Search for the cell housing the specified text and yield its (X, Y) center coordinate. 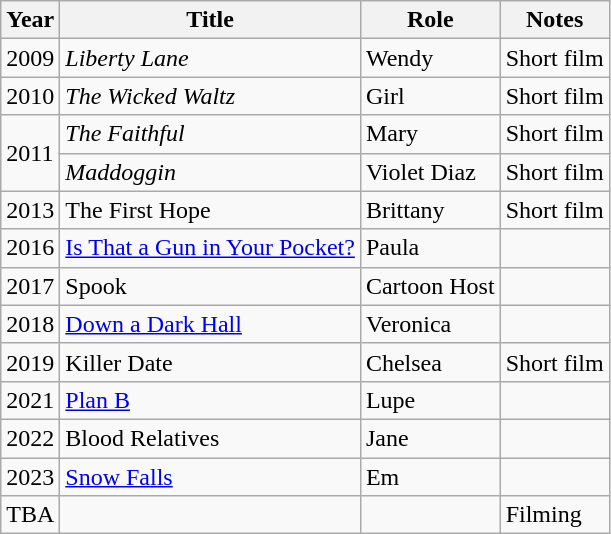
2013 (30, 210)
2017 (30, 286)
Title (210, 20)
Brittany (430, 210)
Girl (430, 96)
Maddoggin (210, 172)
Down a Dark Hall (210, 324)
Wendy (430, 58)
The Faithful (210, 134)
Plan B (210, 400)
Notes (554, 20)
2023 (30, 477)
The First Hope (210, 210)
Snow Falls (210, 477)
2016 (30, 248)
2011 (30, 153)
2010 (30, 96)
Paula (430, 248)
Lupe (430, 400)
Chelsea (430, 362)
Mary (430, 134)
Veronica (430, 324)
2022 (30, 438)
TBA (30, 515)
Year (30, 20)
Liberty Lane (210, 58)
Spook (210, 286)
Role (430, 20)
The Wicked Waltz (210, 96)
Killer Date (210, 362)
Jane (430, 438)
2019 (30, 362)
Filming (554, 515)
Em (430, 477)
Blood Relatives (210, 438)
2021 (30, 400)
Violet Diaz (430, 172)
2018 (30, 324)
Is That a Gun in Your Pocket? (210, 248)
2009 (30, 58)
Cartoon Host (430, 286)
